Search for the cell housing the specified text and yield its (X, Y) center coordinate. 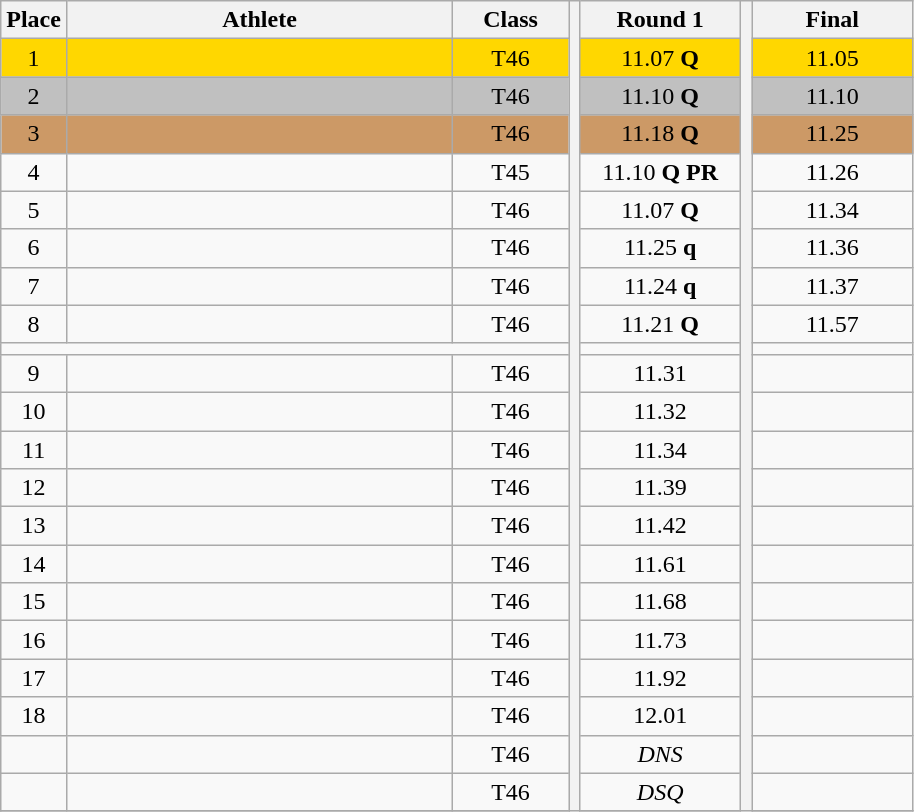
11.73 (660, 640)
11.24 q (660, 286)
11.36 (832, 248)
10 (34, 411)
17 (34, 678)
14 (34, 564)
5 (34, 210)
9 (34, 373)
6 (34, 248)
DSQ (660, 792)
11.68 (660, 602)
11.25 (832, 134)
15 (34, 602)
18 (34, 716)
12 (34, 488)
Athlete (259, 20)
11.05 (832, 58)
Round 1 (660, 20)
11.32 (660, 411)
4 (34, 172)
11.18 Q (660, 134)
8 (34, 324)
11.37 (832, 286)
11.42 (660, 526)
1 (34, 58)
11.10 Q PR (660, 172)
11.10 Q (660, 96)
Final (832, 20)
DNS (660, 754)
11.26 (832, 172)
Class (511, 20)
11.57 (832, 324)
Place (34, 20)
11.92 (660, 678)
11 (34, 449)
11.10 (832, 96)
7 (34, 286)
11.25 q (660, 248)
11.21 Q (660, 324)
11.31 (660, 373)
T45 (511, 172)
12.01 (660, 716)
13 (34, 526)
11.61 (660, 564)
16 (34, 640)
3 (34, 134)
11.39 (660, 488)
2 (34, 96)
